Search for the cell housing the specified text and yield its [x, y] center coordinate. 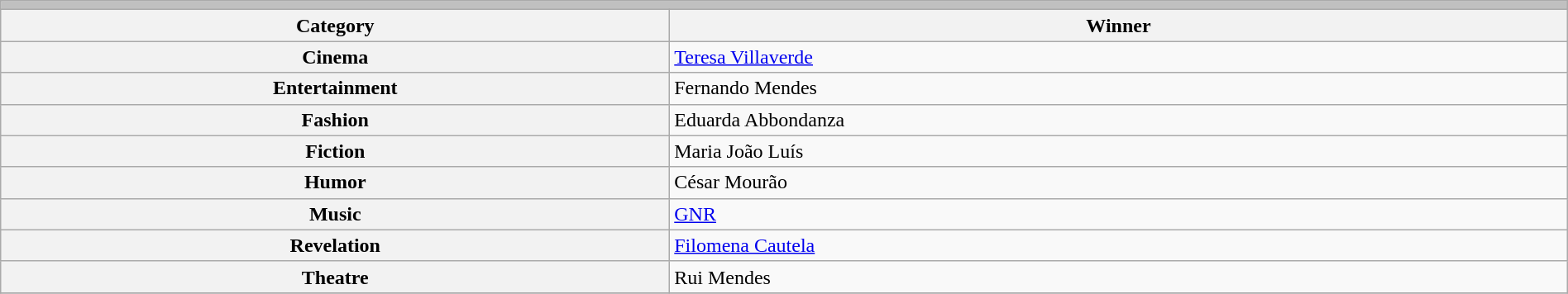
Fashion [336, 120]
Music [336, 214]
Eduarda Abbondanza [1119, 120]
Rui Mendes [1119, 277]
Category [336, 26]
Cinema [336, 57]
Filomena Cautela [1119, 245]
GNR [1119, 214]
Revelation [336, 245]
Fernando Mendes [1119, 88]
Teresa Villaverde [1119, 57]
Humor [336, 183]
Maria João Luís [1119, 151]
César Mourão [1119, 183]
Fiction [336, 151]
Theatre [336, 277]
Winner [1119, 26]
Entertainment [336, 88]
